Return (X, Y) of the center of cell containing provided text 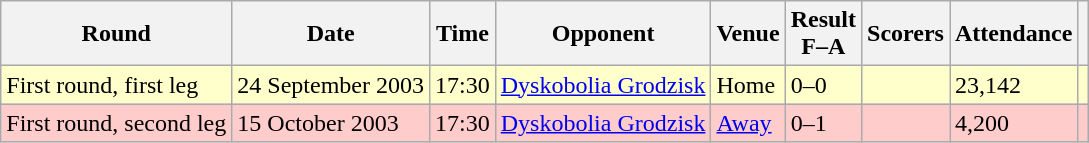
0–1 (823, 123)
Venue (748, 34)
First round, first leg (116, 85)
Scorers (906, 34)
Away (748, 123)
Opponent (603, 34)
Attendance (1014, 34)
Home (748, 85)
4,200 (1014, 123)
ResultF–A (823, 34)
24 September 2003 (331, 85)
Date (331, 34)
First round, second leg (116, 123)
Time (462, 34)
15 October 2003 (331, 123)
23,142 (1014, 85)
Round (116, 34)
0–0 (823, 85)
